Find where the given text appears and provide that cell's center as (X, Y) coordinate. 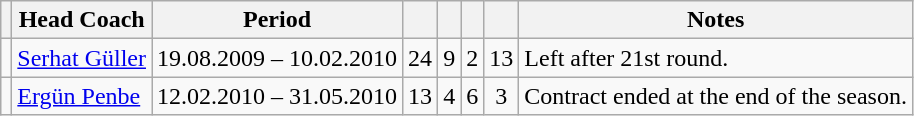
Serhat Güller (82, 58)
4 (450, 96)
2 (472, 58)
9 (450, 58)
3 (502, 96)
Notes (716, 20)
Head Coach (82, 20)
Left after 21st round. (716, 58)
Ergün Penbe (82, 96)
12.02.2010 – 31.05.2010 (278, 96)
6 (472, 96)
19.08.2009 – 10.02.2010 (278, 58)
Period (278, 20)
24 (420, 58)
Contract ended at the end of the season. (716, 96)
